Capture the cell that displays the provided text and extract its (X, Y) central coordinate. 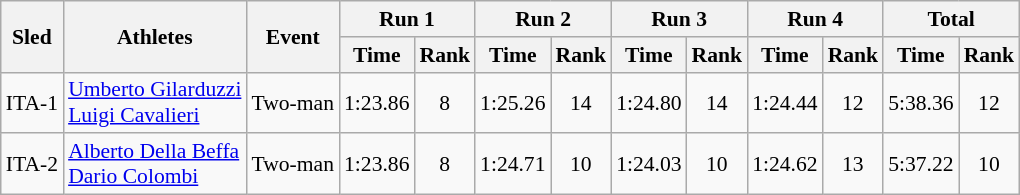
ITA-2 (32, 164)
5:38.36 (920, 102)
Athletes (154, 36)
Event (292, 36)
5:37.22 (920, 164)
ITA-1 (32, 102)
13 (854, 164)
Run 2 (543, 19)
1:25.26 (512, 102)
Alberto Della BeffaDario Colombi (154, 164)
1:24.71 (512, 164)
Run 3 (679, 19)
Total (951, 19)
1:24.44 (784, 102)
Umberto GilarduzziLuigi Cavalieri (154, 102)
1:24.03 (648, 164)
1:24.80 (648, 102)
Run 1 (407, 19)
1:24.62 (784, 164)
Run 4 (815, 19)
Sled (32, 36)
